From the cell containing the given text, extract its center point as [x, y] coordinate. 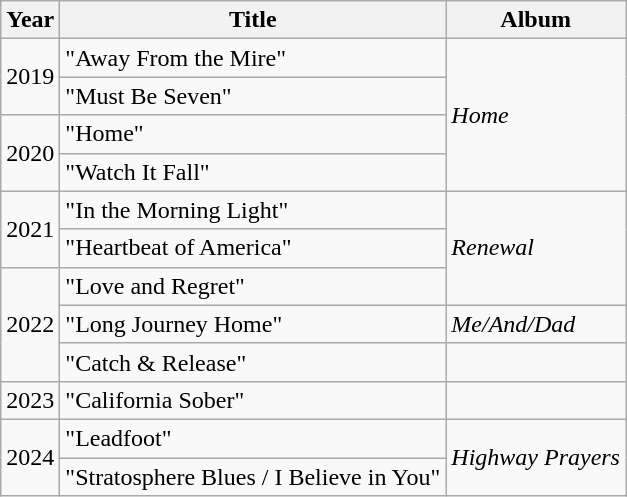
"Home" [253, 134]
Renewal [536, 248]
Title [253, 20]
"Long Journey Home" [253, 324]
"Stratosphere Blues / I Believe in You" [253, 477]
2021 [30, 229]
Highway Prayers [536, 457]
Me/And/Dad [536, 324]
"In the Morning Light" [253, 210]
Album [536, 20]
"Catch & Release" [253, 362]
2024 [30, 457]
"Must Be Seven" [253, 96]
2020 [30, 153]
"Love and Regret" [253, 286]
2022 [30, 324]
2019 [30, 77]
"California Sober" [253, 400]
Year [30, 20]
"Watch It Fall" [253, 172]
"Heartbeat of America" [253, 248]
"Leadfoot" [253, 438]
"Away From the Mire" [253, 58]
2023 [30, 400]
Home [536, 115]
